Search for the cell housing the specified text and yield its [X, Y] center coordinate. 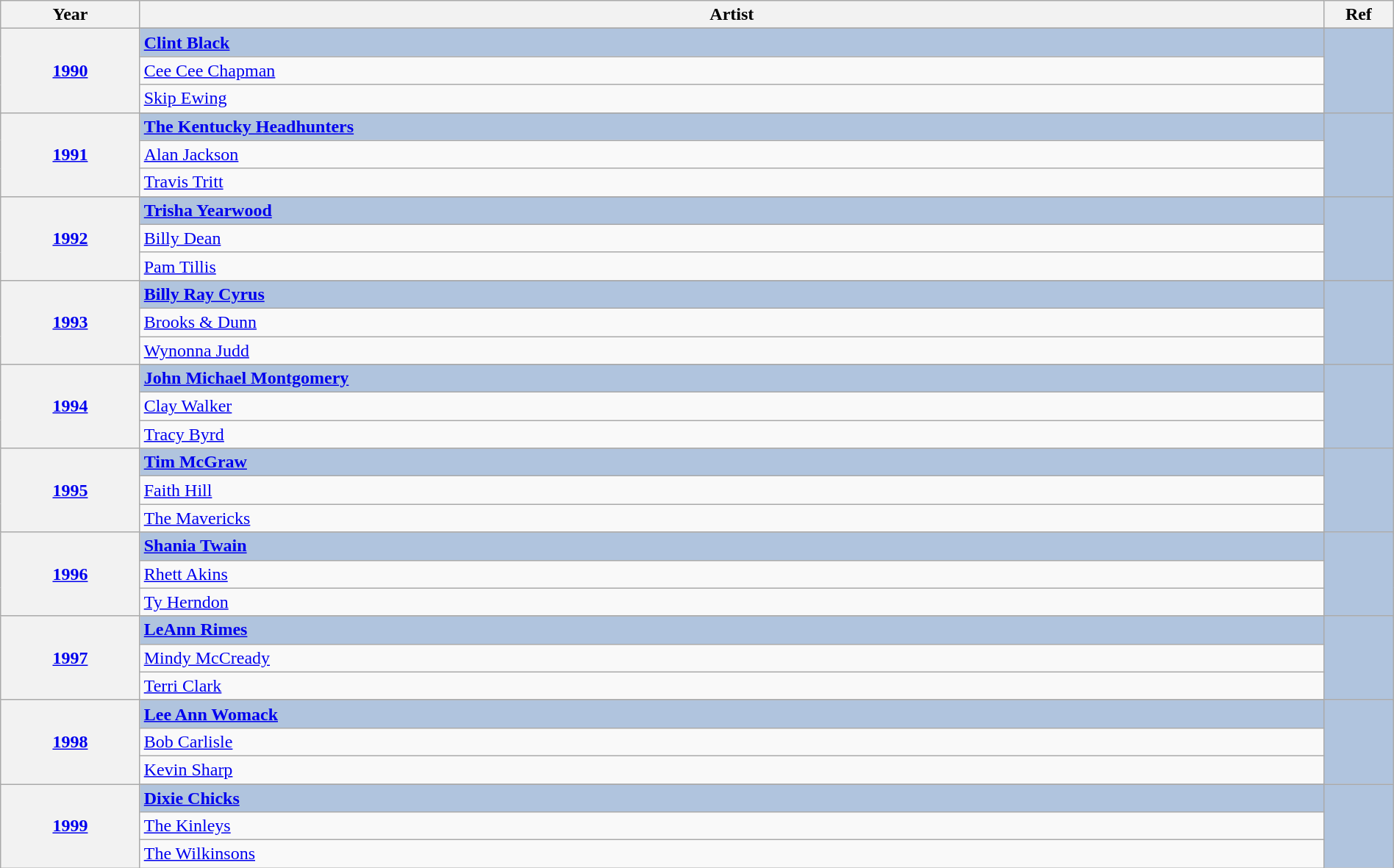
The Wilkinsons [732, 854]
1994 [71, 406]
Tracy Byrd [732, 434]
Wynonna Judd [732, 351]
Lee Ann Womack [732, 714]
Clint Black [732, 43]
1993 [71, 322]
The Kinleys [732, 826]
Kevin Sharp [732, 770]
Artist [732, 15]
Billy Ray Cyrus [732, 294]
The Kentucky Headhunters [732, 126]
Bob Carlisle [732, 742]
Travis Tritt [732, 182]
Terri Clark [732, 686]
Ref [1359, 15]
The Mavericks [732, 518]
John Michael Montgomery [732, 379]
Alan Jackson [732, 154]
Rhett Akins [732, 574]
Mindy McCready [732, 658]
1995 [71, 490]
Tim McGraw [732, 462]
Billy Dean [732, 238]
1996 [71, 574]
Skip Ewing [732, 98]
LeAnn Rimes [732, 630]
1999 [71, 825]
1997 [71, 658]
1990 [71, 71]
Year [71, 15]
Pam Tillis [732, 266]
Cee Cee Chapman [732, 71]
Clay Walker [732, 406]
1992 [71, 238]
1998 [71, 742]
Ty Herndon [732, 602]
Brooks & Dunn [732, 322]
Faith Hill [732, 490]
Trisha Yearwood [732, 210]
1991 [71, 154]
Dixie Chicks [732, 797]
Shania Twain [732, 546]
